From the cell containing the given text, extract its center point as (X, Y) coordinate. 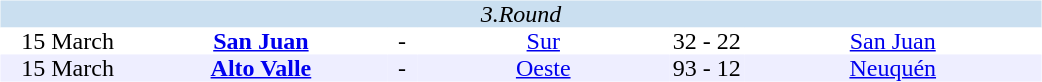
3.Round (520, 14)
32 - 22 (707, 42)
Sur (544, 42)
93 - 12 (707, 68)
Neuquén (893, 68)
Oeste (544, 68)
Alto Valle (262, 68)
